Identify which cell holds the provided text, then report its (X, Y) central coordinate. 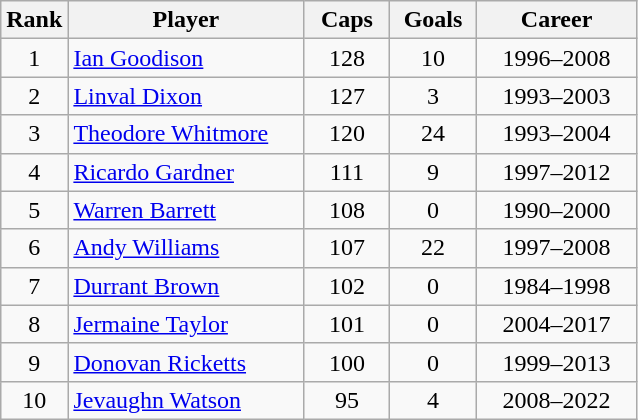
120 (347, 134)
111 (347, 172)
Warren Barrett (186, 210)
102 (347, 286)
1993–2004 (556, 134)
6 (34, 248)
Jevaughn Watson (186, 400)
7 (34, 286)
Ricardo Gardner (186, 172)
2008–2022 (556, 400)
107 (347, 248)
2004–2017 (556, 324)
128 (347, 58)
Theodore Whitmore (186, 134)
1993–2003 (556, 96)
Andy Williams (186, 248)
22 (433, 248)
Caps (347, 20)
Linval Dixon (186, 96)
Career (556, 20)
1 (34, 58)
Goals (433, 20)
95 (347, 400)
Jermaine Taylor (186, 324)
Player (186, 20)
2 (34, 96)
8 (34, 324)
127 (347, 96)
1990–2000 (556, 210)
101 (347, 324)
Rank (34, 20)
1997–2012 (556, 172)
108 (347, 210)
1999–2013 (556, 362)
24 (433, 134)
Donovan Ricketts (186, 362)
5 (34, 210)
Ian Goodison (186, 58)
1997–2008 (556, 248)
1996–2008 (556, 58)
Durrant Brown (186, 286)
100 (347, 362)
1984–1998 (556, 286)
